Output the [x, y] coordinate of the center of the cell containing the given text.  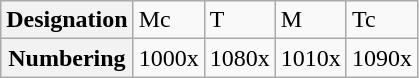
Mc [168, 20]
1010x [310, 58]
T [240, 20]
Designation [67, 20]
1000x [168, 58]
Numbering [67, 58]
Tc [382, 20]
1090x [382, 58]
M [310, 20]
1080x [240, 58]
